Detect which cell encompasses the target text, then output its (x, y) center coordinate. 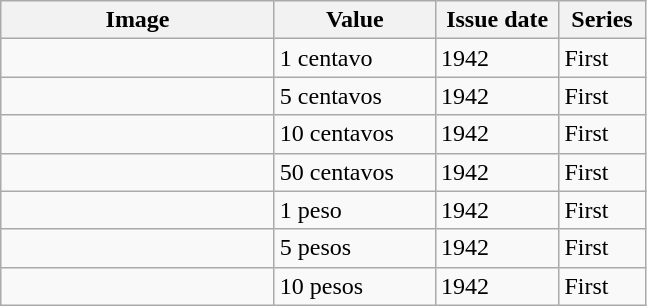
Issue date (497, 20)
1 centavo (354, 58)
10 pesos (354, 286)
Image (138, 20)
1 peso (354, 210)
50 centavos (354, 172)
Value (354, 20)
5 centavos (354, 96)
5 pesos (354, 248)
10 centavos (354, 134)
Series (602, 20)
